Locate the cell with the specified text and output its [x, y] center coordinate. 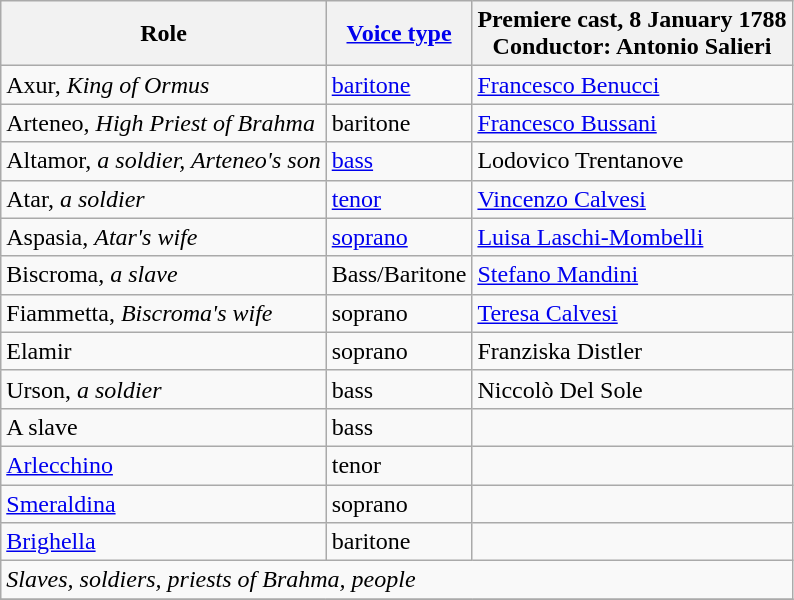
Premiere cast, 8 January 1788Conductor: Antonio Salieri [632, 34]
Aspasia, Atar's wife [164, 237]
Stefano Mandini [632, 275]
Arlecchino [164, 465]
A slave [164, 427]
Arteneo, High Priest of Brahma [164, 123]
Axur, King of Ormus [164, 85]
Franziska Distler [632, 351]
Urson, a soldier [164, 389]
Lodovico Trentanove [632, 161]
Vincenzo Calvesi [632, 199]
Elamir [164, 351]
Altamor, a soldier, Arteneo's son [164, 161]
Smeraldina [164, 503]
Niccolò Del Sole [632, 389]
Teresa Calvesi [632, 313]
Biscroma, a slave [164, 275]
Brighella [164, 542]
Role [164, 34]
Francesco Bussani [632, 123]
Bass/Baritone [399, 275]
Slaves, soldiers, priests of Brahma, people [396, 580]
Francesco Benucci [632, 85]
Voice type [399, 34]
Luisa Laschi-Mombelli [632, 237]
Atar, a soldier [164, 199]
Fiammetta, Biscroma's wife [164, 313]
